Determine the [X, Y] coordinate at the center of the cell enclosing the given text.  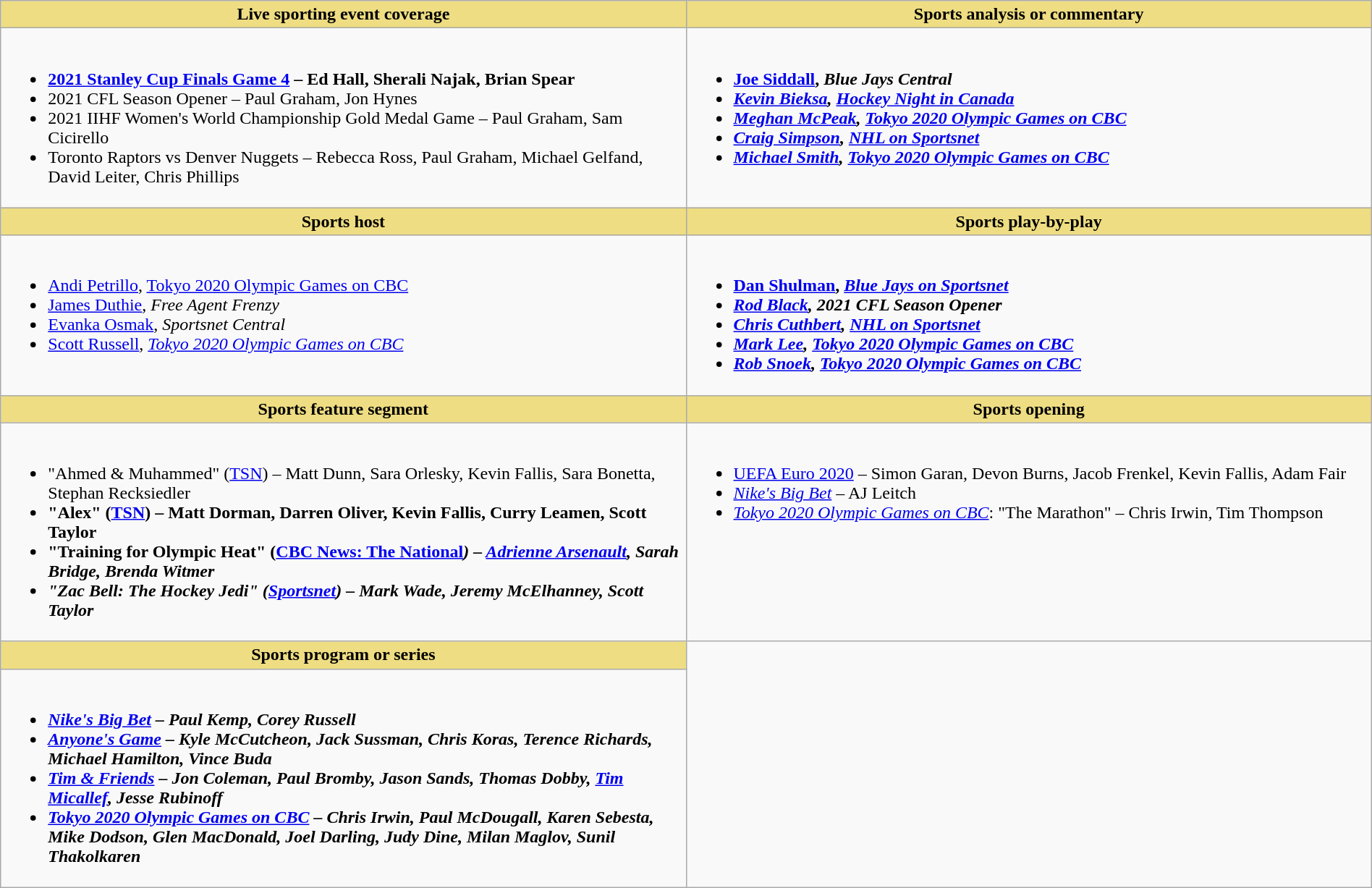
Live sporting event coverage [343, 14]
Sports analysis or commentary [1029, 14]
Sports play-by-play [1029, 221]
Sports feature segment [343, 409]
Sports host [343, 221]
Sports opening [1029, 409]
Sports program or series [343, 655]
